Scan for the cell matching the given text and deliver its (X, Y) coordinate at center. 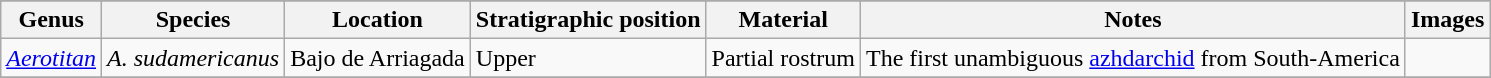
Bajo de Arriagada (378, 58)
Location (378, 20)
Aerotitan (52, 58)
Notes (1132, 20)
Material (783, 20)
Stratigraphic position (588, 20)
Upper (588, 58)
Genus (52, 20)
Partial rostrum (783, 58)
Images (1447, 20)
Species (194, 20)
A. sudamericanus (194, 58)
The first unambiguous azhdarchid from South-America (1132, 58)
